Find where the given text appears and provide that cell's center as (X, Y) coordinate. 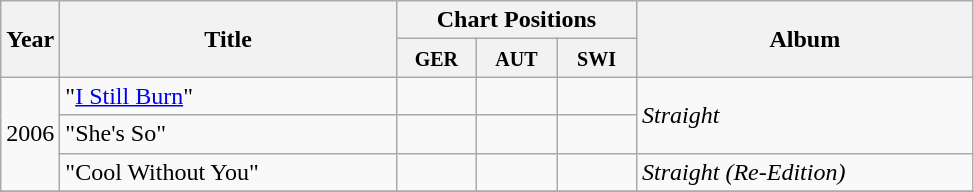
Title (228, 39)
"She's So" (228, 134)
SWI (596, 58)
AUT (516, 58)
"Cool Without You" (228, 172)
2006 (30, 134)
GER (436, 58)
Chart Positions (516, 20)
"I Still Burn" (228, 96)
Straight (806, 115)
Year (30, 39)
Straight (Re-Edition) (806, 172)
Album (806, 39)
